From the cell containing the given text, extract its center point as [X, Y] coordinate. 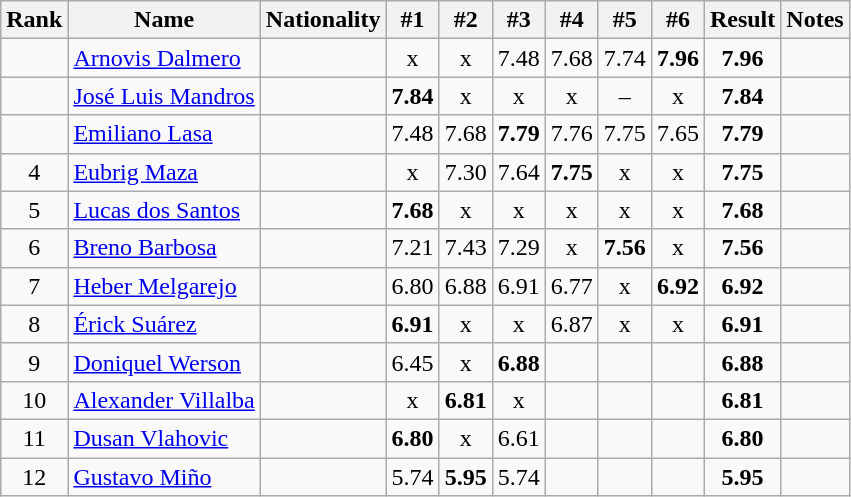
Result [742, 20]
7.30 [466, 172]
Notes [815, 20]
#1 [412, 20]
#2 [466, 20]
José Luis Mandros [164, 96]
Arnovis Dalmero [164, 58]
7 [34, 286]
Emiliano Lasa [164, 134]
Lucas dos Santos [164, 210]
Name [164, 20]
10 [34, 400]
– [624, 96]
Doniquel Werson [164, 362]
6.61 [518, 438]
Eubrig Maza [164, 172]
Nationality [323, 20]
#3 [518, 20]
6.77 [572, 286]
6.87 [572, 324]
7.21 [412, 248]
Gustavo Miño [164, 477]
6 [34, 248]
5 [34, 210]
7.64 [518, 172]
4 [34, 172]
11 [34, 438]
7.74 [624, 58]
Rank [34, 20]
Heber Melgarejo [164, 286]
9 [34, 362]
#5 [624, 20]
12 [34, 477]
7.76 [572, 134]
Érick Suárez [164, 324]
#4 [572, 20]
7.65 [678, 134]
Alexander Villalba [164, 400]
7.43 [466, 248]
8 [34, 324]
Dusan Vlahovic [164, 438]
6.45 [412, 362]
7.29 [518, 248]
Breno Barbosa [164, 248]
#6 [678, 20]
